Find where the given text appears and provide that cell's center as (X, Y) coordinate. 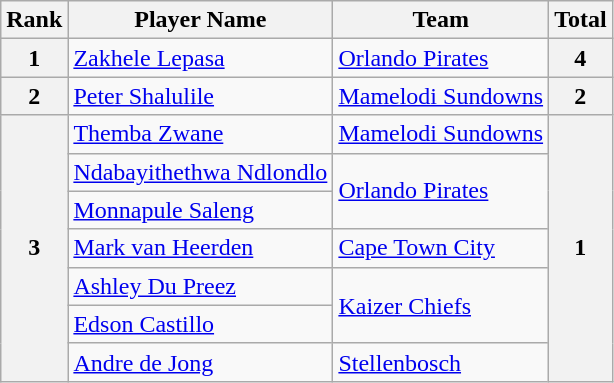
Themba Zwane (200, 134)
Mark van Heerden (200, 248)
Peter Shalulile (200, 96)
4 (581, 58)
Rank (34, 20)
Player Name (200, 20)
Kaizer Chiefs (441, 305)
Stellenbosch (441, 362)
Cape Town City (441, 248)
Andre de Jong (200, 362)
Zakhele Lepasa (200, 58)
3 (34, 248)
Ashley Du Preez (200, 286)
Ndabayithethwa Ndlondlo (200, 172)
Edson Castillo (200, 324)
Team (441, 20)
Monnapule Saleng (200, 210)
Total (581, 20)
